Determine the (X, Y) coordinate at the center of the cell enclosing the given text.  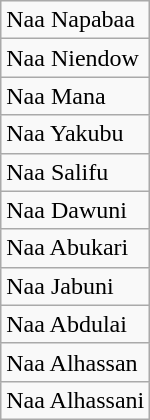
Naa Alhassani (76, 400)
Naa Mana (76, 96)
Naa Abukari (76, 248)
Naa Napabaa (76, 20)
Naa Niendow (76, 58)
Naa Abdulai (76, 324)
Naa Alhassan (76, 362)
Naa Dawuni (76, 210)
Naa Salifu (76, 172)
Naa Yakubu (76, 134)
Naa Jabuni (76, 286)
